Scan for the cell matching the given text and deliver its (x, y) coordinate at center. 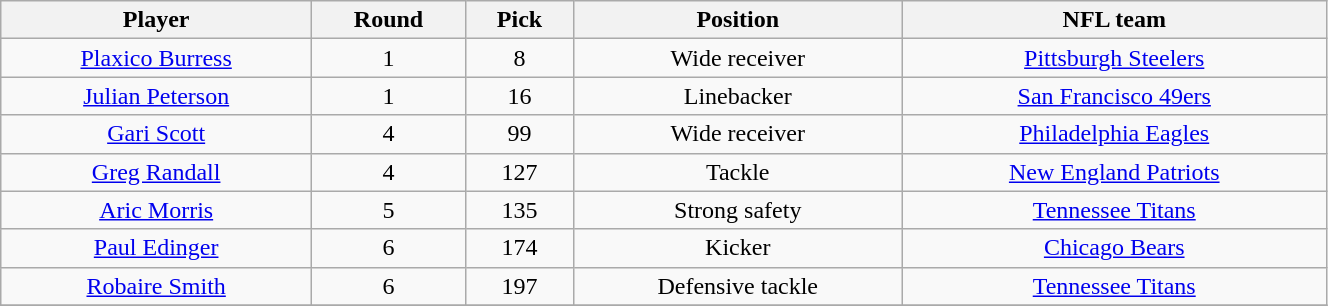
NFL team (1114, 20)
Chicago Bears (1114, 248)
174 (520, 248)
Defensive tackle (738, 286)
8 (520, 58)
Linebacker (738, 96)
Julian Peterson (156, 96)
127 (520, 172)
Position (738, 20)
Paul Edinger (156, 248)
San Francisco 49ers (1114, 96)
5 (389, 210)
197 (520, 286)
Plaxico Burress (156, 58)
Robaire Smith (156, 286)
99 (520, 134)
Player (156, 20)
Kicker (738, 248)
Aric Morris (156, 210)
Gari Scott (156, 134)
16 (520, 96)
135 (520, 210)
Strong safety (738, 210)
Pittsburgh Steelers (1114, 58)
Greg Randall (156, 172)
Pick (520, 20)
New England Patriots (1114, 172)
Tackle (738, 172)
Philadelphia Eagles (1114, 134)
Round (389, 20)
